Provide the (x, y) coordinate of the cell's center where the given text is located.  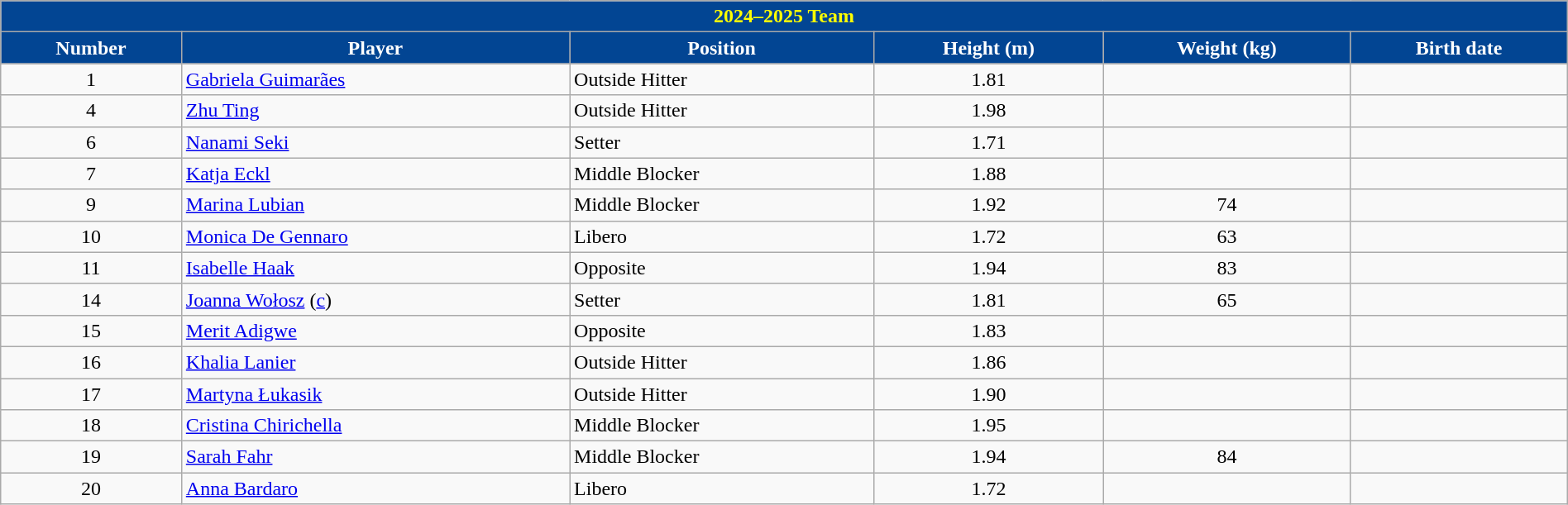
17 (91, 394)
Nanami Seki (375, 142)
1.92 (989, 205)
14 (91, 299)
Position (722, 48)
Katja Eckl (375, 174)
Birth date (1459, 48)
Gabriela Guimarães (375, 79)
1.95 (989, 426)
1.88 (989, 174)
16 (91, 362)
10 (91, 236)
6 (91, 142)
9 (91, 205)
84 (1227, 457)
65 (1227, 299)
1.71 (989, 142)
Khalia Lanier (375, 362)
Isabelle Haak (375, 268)
Sarah Fahr (375, 457)
Zhu Ting (375, 111)
Merit Adigwe (375, 331)
2024–2025 Team (784, 17)
18 (91, 426)
15 (91, 331)
1.86 (989, 362)
Weight (kg) (1227, 48)
Number (91, 48)
Martyna Łukasik (375, 394)
Monica De Gennaro (375, 236)
1 (91, 79)
Player (375, 48)
19 (91, 457)
83 (1227, 268)
Height (m) (989, 48)
20 (91, 488)
11 (91, 268)
1.98 (989, 111)
7 (91, 174)
Joanna Wołosz (c) (375, 299)
Cristina Chirichella (375, 426)
74 (1227, 205)
Marina Lubian (375, 205)
4 (91, 111)
1.83 (989, 331)
63 (1227, 236)
Anna Bardaro (375, 488)
1.90 (989, 394)
